Identify which cell holds the provided text, then report its [x, y] central coordinate. 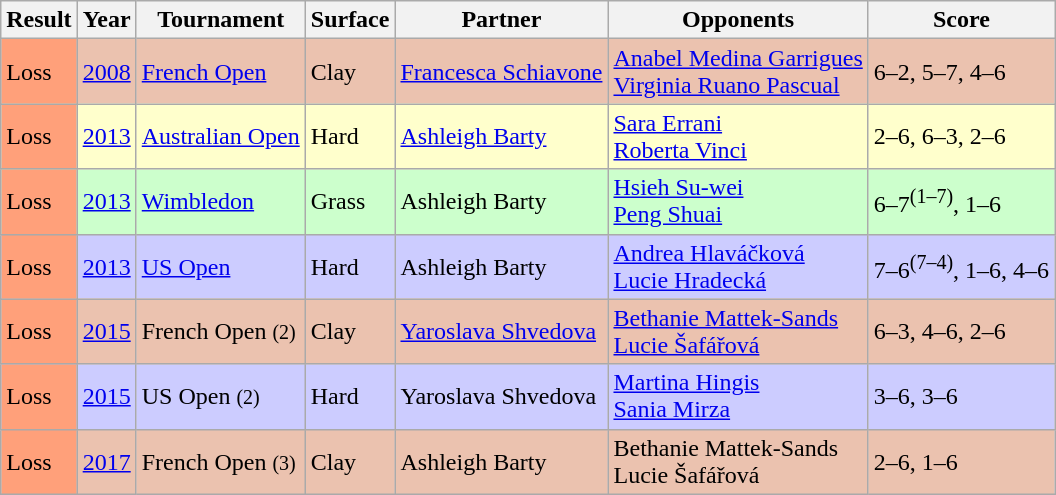
US Open [220, 266]
Francesca Schiavone [502, 72]
Wimbledon [220, 202]
US Open (2) [220, 396]
French Open (2) [220, 332]
Anabel Medina Garrigues Virginia Ruano Pascual [738, 72]
7–6(7–4), 1–6, 4–6 [961, 266]
2017 [106, 462]
Surface [350, 20]
Score [961, 20]
French Open [220, 72]
2008 [106, 72]
2–6, 1–6 [961, 462]
Result [39, 20]
Martina Hingis Sania Mirza [738, 396]
Andrea Hlaváčková Lucie Hradecká [738, 266]
Hsieh Su-wei Peng Shuai [738, 202]
6–7(1–7), 1–6 [961, 202]
Australian Open [220, 136]
6–2, 5–7, 4–6 [961, 72]
French Open (3) [220, 462]
Grass [350, 202]
2–6, 6–3, 2–6 [961, 136]
Year [106, 20]
Sara Errani Roberta Vinci [738, 136]
Partner [502, 20]
Opponents [738, 20]
Tournament [220, 20]
3–6, 3–6 [961, 396]
6–3, 4–6, 2–6 [961, 332]
